For the text-containing cell, return its midpoint in [X, Y] coordinate format. 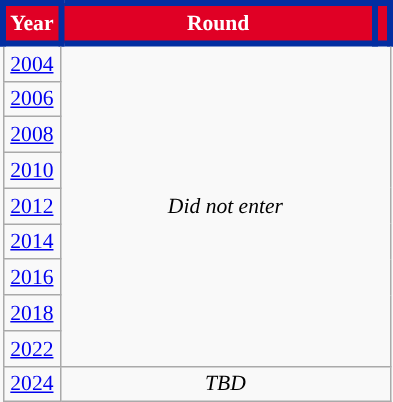
2008 [32, 135]
2018 [32, 313]
2004 [32, 63]
2010 [32, 171]
2012 [32, 206]
2006 [32, 99]
2016 [32, 278]
TBD [226, 384]
2024 [32, 384]
2022 [32, 349]
Did not enter [226, 206]
2014 [32, 242]
Year [32, 23]
Round [218, 23]
